Return the [x, y] coordinate for the center point of the cell that contains the specified text.  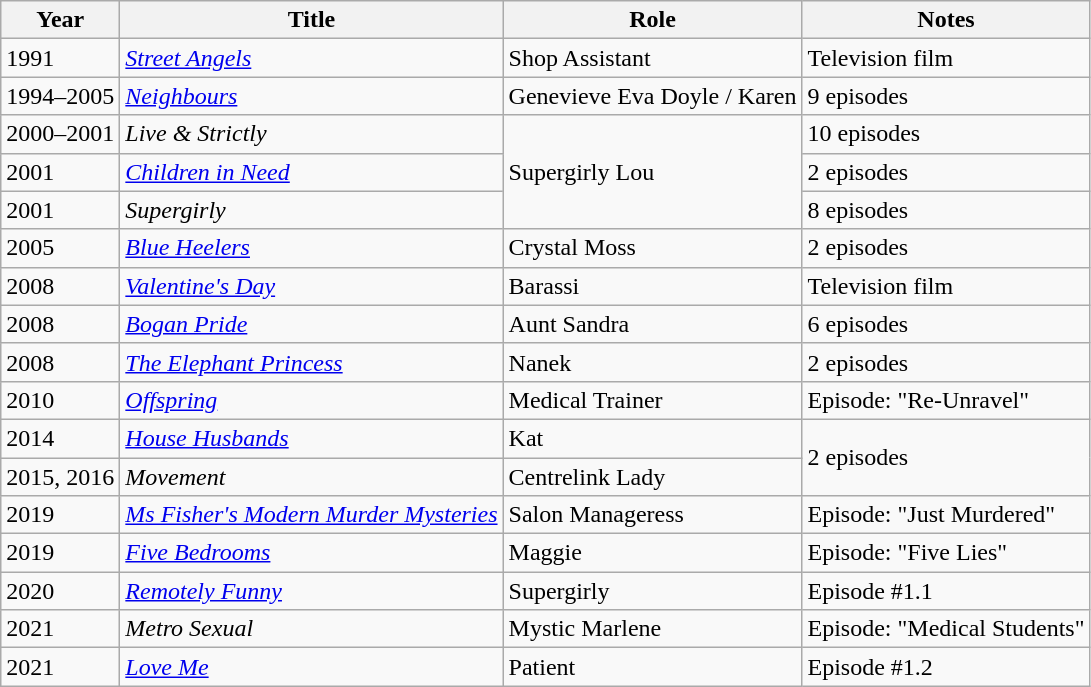
Metro Sexual [312, 629]
2015, 2016 [60, 477]
8 episodes [946, 210]
2020 [60, 591]
Love Me [312, 667]
Blue Heelers [312, 248]
10 episodes [946, 134]
Medical Trainer [652, 400]
Ms Fisher's Modern Murder Mysteries [312, 515]
Children in Need [312, 172]
Role [652, 20]
Neighbours [312, 96]
Barassi [652, 286]
Episode: "Just Murdered" [946, 515]
2010 [60, 400]
Remotely Funny [312, 591]
Patient [652, 667]
2000–2001 [60, 134]
Episode: "Re-Unravel" [946, 400]
Kat [652, 438]
Centrelink Lady [652, 477]
Street Angels [312, 58]
1994–2005 [60, 96]
Supergirly Lou [652, 172]
Maggie [652, 553]
9 episodes [946, 96]
House Husbands [312, 438]
Valentine's Day [312, 286]
Episode #1.1 [946, 591]
Shop Assistant [652, 58]
6 episodes [946, 324]
Mystic Marlene [652, 629]
Episode: "Five Lies" [946, 553]
Five Bedrooms [312, 553]
Crystal Moss [652, 248]
Episode #1.2 [946, 667]
Episode: "Medical Students" [946, 629]
2014 [60, 438]
2005 [60, 248]
Movement [312, 477]
Bogan Pride [312, 324]
Notes [946, 20]
Year [60, 20]
Salon Manageress [652, 515]
Nanek [652, 362]
Title [312, 20]
Offspring [312, 400]
Genevieve Eva Doyle / Karen [652, 96]
Live & Strictly [312, 134]
Aunt Sandra [652, 324]
The Elephant Princess [312, 362]
1991 [60, 58]
